From the cell containing the given text, extract its center point as [X, Y] coordinate. 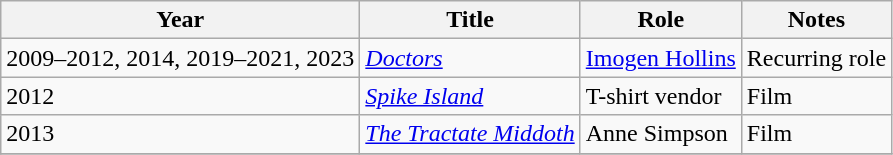
T-shirt vendor [660, 96]
Anne Simpson [660, 134]
Notes [816, 20]
Year [180, 20]
Spike Island [470, 96]
Doctors [470, 58]
2013 [180, 134]
The Tractate Middoth [470, 134]
Title [470, 20]
Recurring role [816, 58]
2012 [180, 96]
Role [660, 20]
Imogen Hollins [660, 58]
2009–2012, 2014, 2019–2021, 2023 [180, 58]
